From the cell containing the given text, extract its center point as (X, Y) coordinate. 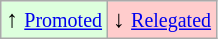
↑ Promoted (54, 20)
↓ Relegated (162, 20)
